Find where the given text appears and provide that cell's center as [x, y] coordinate. 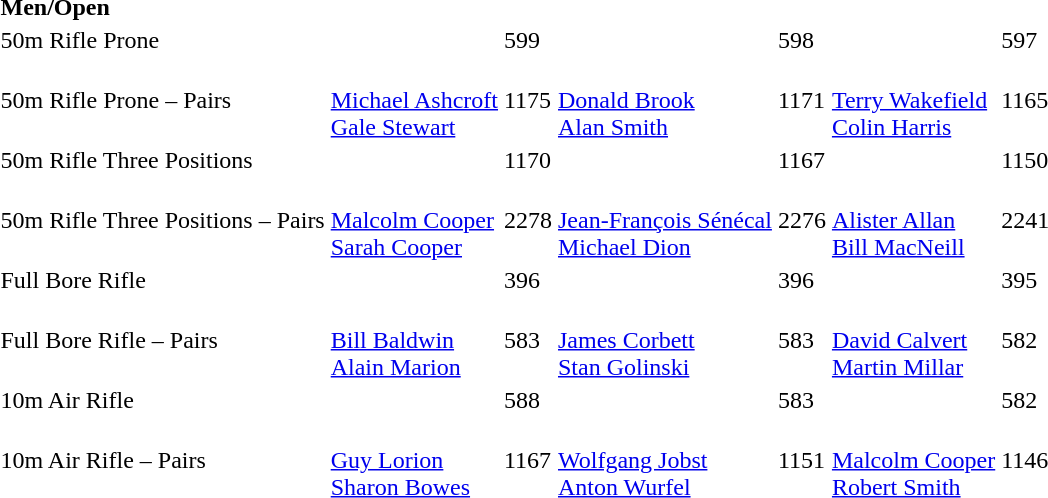
1167 [802, 160]
Donald BrookAlan Smith [666, 100]
Jean-François SénécalMichael Dion [666, 220]
598 [802, 40]
Alister AllanBill MacNeill [913, 220]
James CorbettStan Golinski [666, 340]
588 [528, 400]
1171 [802, 100]
David CalvertMartin Millar [913, 340]
599 [528, 40]
2276 [802, 220]
Malcolm CooperSarah Cooper [414, 220]
Bill BaldwinAlain Marion [414, 340]
Michael AshcroftGale Stewart [414, 100]
1170 [528, 160]
2278 [528, 220]
Terry WakefieldColin Harris [913, 100]
1175 [528, 100]
